Find where the given text appears and provide that cell's center as [x, y] coordinate. 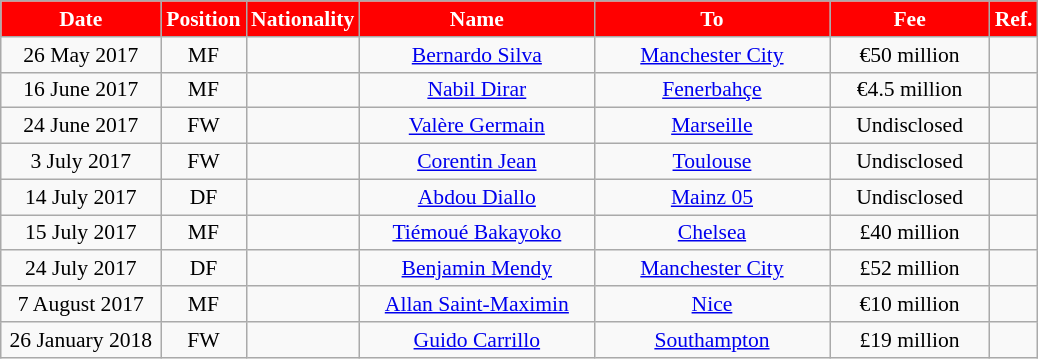
Ref. [1014, 19]
Fee [910, 19]
Fenerbahçe [712, 90]
Abdou Diallo [476, 197]
Name [476, 19]
Nationality [302, 19]
26 May 2017 [81, 55]
Nice [712, 304]
7 August 2017 [81, 304]
15 July 2017 [81, 233]
Guido Carrillo [476, 340]
£52 million [910, 269]
26 January 2018 [81, 340]
14 July 2017 [81, 197]
€4.5 million [910, 90]
£19 million [910, 340]
Valère Germain [476, 126]
24 June 2017 [81, 126]
Southampton [712, 340]
Corentin Jean [476, 162]
Chelsea [712, 233]
£40 million [910, 233]
Marseille [712, 126]
Mainz 05 [712, 197]
Benjamin Mendy [476, 269]
24 July 2017 [81, 269]
16 June 2017 [81, 90]
Allan Saint-Maximin [476, 304]
Nabil Dirar [476, 90]
Position [204, 19]
€50 million [910, 55]
Bernardo Silva [476, 55]
To [712, 19]
Date [81, 19]
Toulouse [712, 162]
Tiémoué Bakayoko [476, 233]
3 July 2017 [81, 162]
€10 million [910, 304]
